Detect which cell encompasses the target text, then output its (x, y) center coordinate. 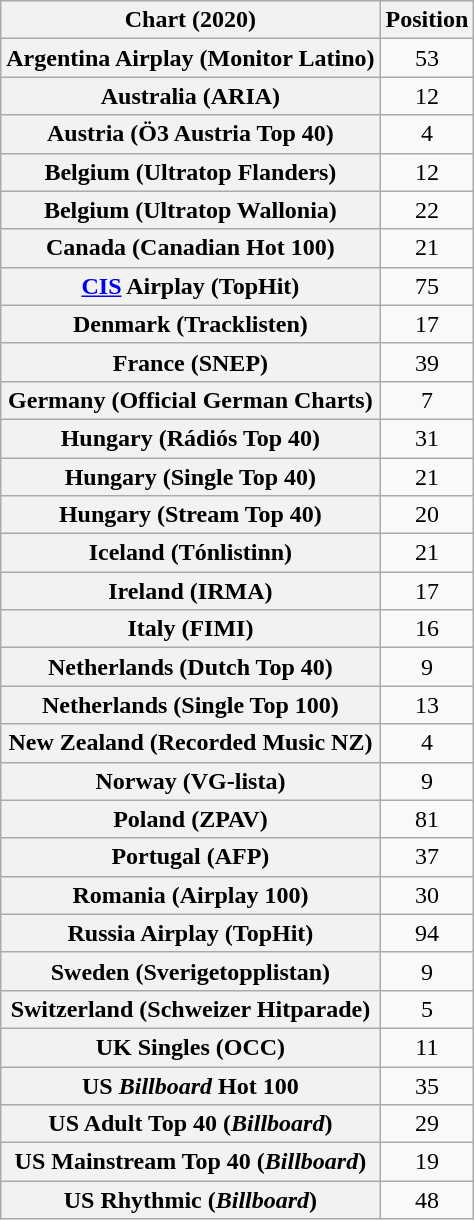
31 (427, 438)
39 (427, 362)
Belgium (Ultratop Wallonia) (190, 210)
Canada (Canadian Hot 100) (190, 248)
53 (427, 58)
Belgium (Ultratop Flanders) (190, 172)
75 (427, 286)
Ireland (IRMA) (190, 591)
Poland (ZPAV) (190, 819)
19 (427, 1162)
Netherlands (Single Top 100) (190, 705)
US Adult Top 40 (Billboard) (190, 1124)
94 (427, 933)
5 (427, 1009)
37 (427, 857)
7 (427, 400)
Switzerland (Schweizer Hitparade) (190, 1009)
29 (427, 1124)
New Zealand (Recorded Music NZ) (190, 743)
Romania (Airplay 100) (190, 895)
Netherlands (Dutch Top 40) (190, 667)
Chart (2020) (190, 20)
CIS Airplay (TopHit) (190, 286)
Hungary (Stream Top 40) (190, 515)
81 (427, 819)
US Billboard Hot 100 (190, 1085)
Hungary (Rádiós Top 40) (190, 438)
Iceland (Tónlistinn) (190, 553)
UK Singles (OCC) (190, 1047)
Austria (Ö3 Austria Top 40) (190, 134)
US Mainstream Top 40 (Billboard) (190, 1162)
13 (427, 705)
20 (427, 515)
Russia Airplay (TopHit) (190, 933)
Italy (FIMI) (190, 629)
Position (427, 20)
Argentina Airplay (Monitor Latino) (190, 58)
Sweden (Sverigetopplistan) (190, 971)
Australia (ARIA) (190, 96)
35 (427, 1085)
16 (427, 629)
US Rhythmic (Billboard) (190, 1200)
Portugal (AFP) (190, 857)
Norway (VG-lista) (190, 781)
Hungary (Single Top 40) (190, 477)
France (SNEP) (190, 362)
11 (427, 1047)
Denmark (Tracklisten) (190, 324)
30 (427, 895)
Germany (Official German Charts) (190, 400)
48 (427, 1200)
22 (427, 210)
